Identify which cell holds the provided text, then report its [X, Y] central coordinate. 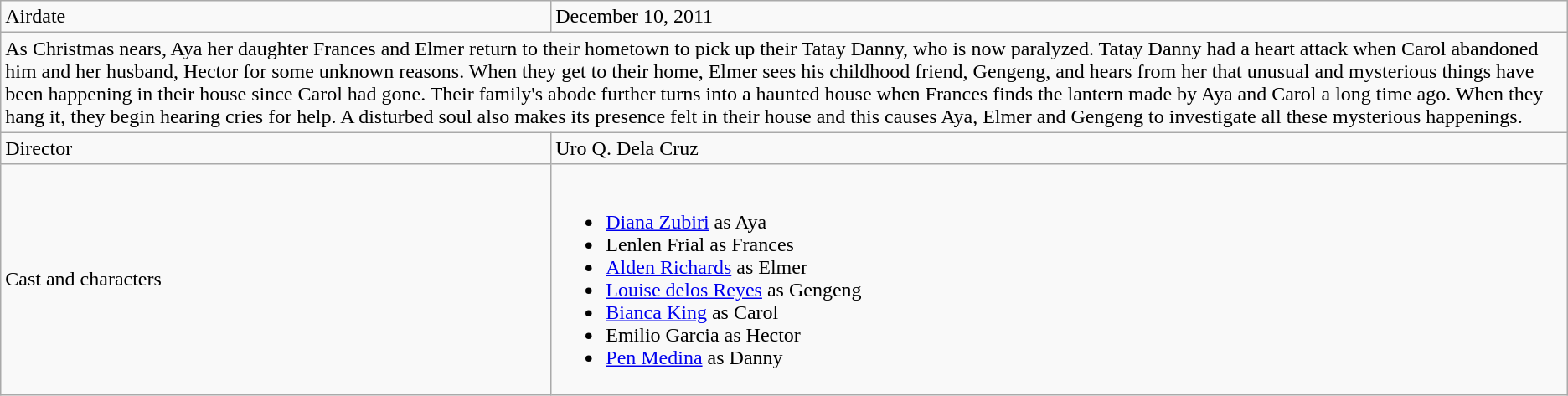
Airdate [276, 17]
December 10, 2011 [1060, 17]
Uro Q. Dela Cruz [1060, 148]
Cast and characters [276, 280]
Director [276, 148]
